Identify which cell holds the provided text, then report its (X, Y) central coordinate. 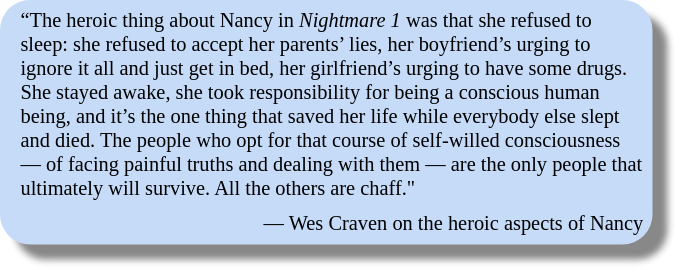
— Wes Craven on the heroic aspects of Nancy (332, 224)
